Capture the cell that displays the provided text and extract its (x, y) central coordinate. 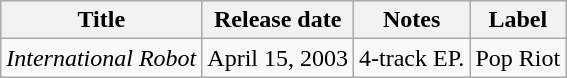
4-track EP. (412, 58)
Title (102, 20)
Pop Riot (518, 58)
Label (518, 20)
April 15, 2003 (278, 58)
Notes (412, 20)
Release date (278, 20)
International Robot (102, 58)
